Find where the given text appears and provide that cell's center as (x, y) coordinate. 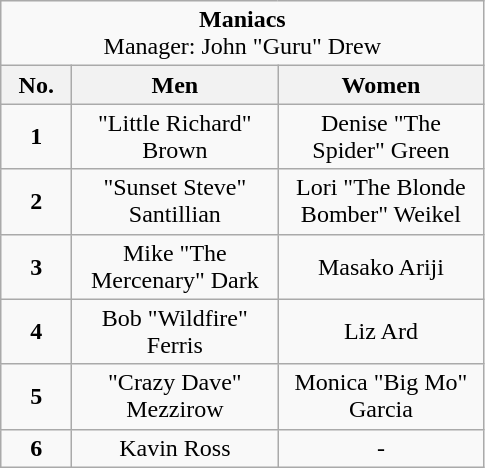
Bob "Wildfire" Ferris (175, 332)
Liz Ard (381, 332)
Monica "Big Mo" Garcia (381, 396)
Kavin Ross (175, 448)
Mike "The Mercenary" Dark (175, 266)
Masako Ariji (381, 266)
"Sunset Steve" Santillian (175, 202)
"Little Richard" Brown (175, 136)
Lori "The Blonde Bomber" Weikel (381, 202)
"Crazy Dave" Mezzirow (175, 396)
No. (36, 85)
Men (175, 85)
1 (36, 136)
Denise "The Spider" Green (381, 136)
Women (381, 85)
- (381, 448)
2 (36, 202)
5 (36, 396)
3 (36, 266)
4 (36, 332)
6 (36, 448)
ManiacsManager: John "Guru" Drew (242, 34)
